Determine the [x, y] coordinate at the center of the cell enclosing the given text.  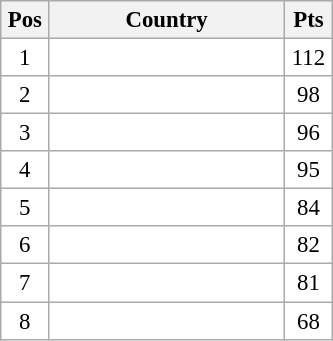
5 [25, 208]
81 [308, 283]
2 [25, 95]
Country [167, 20]
8 [25, 321]
98 [308, 95]
82 [308, 245]
96 [308, 133]
Pos [25, 20]
1 [25, 58]
84 [308, 208]
Pts [308, 20]
6 [25, 245]
68 [308, 321]
112 [308, 58]
4 [25, 170]
7 [25, 283]
95 [308, 170]
3 [25, 133]
